For the text-containing cell, return its midpoint in (X, Y) coordinate format. 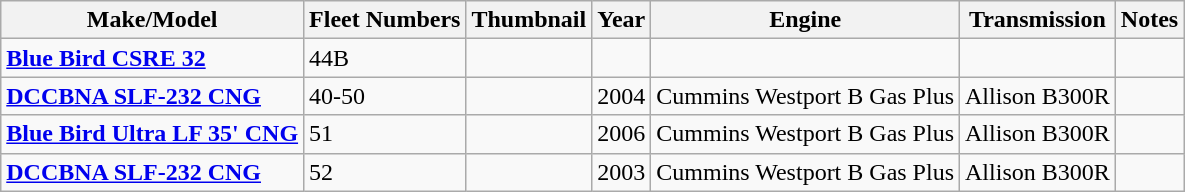
2006 (622, 134)
Year (622, 20)
51 (385, 134)
Make/Model (152, 20)
2003 (622, 172)
44B (385, 58)
Blue Bird Ultra LF 35' CNG (152, 134)
52 (385, 172)
Fleet Numbers (385, 20)
Thumbnail (529, 20)
Blue Bird CSRE 32 (152, 58)
40-50 (385, 96)
2004 (622, 96)
Transmission (1038, 20)
Engine (806, 20)
Notes (1149, 20)
